Find where the given text appears and provide that cell's center as (X, Y) coordinate. 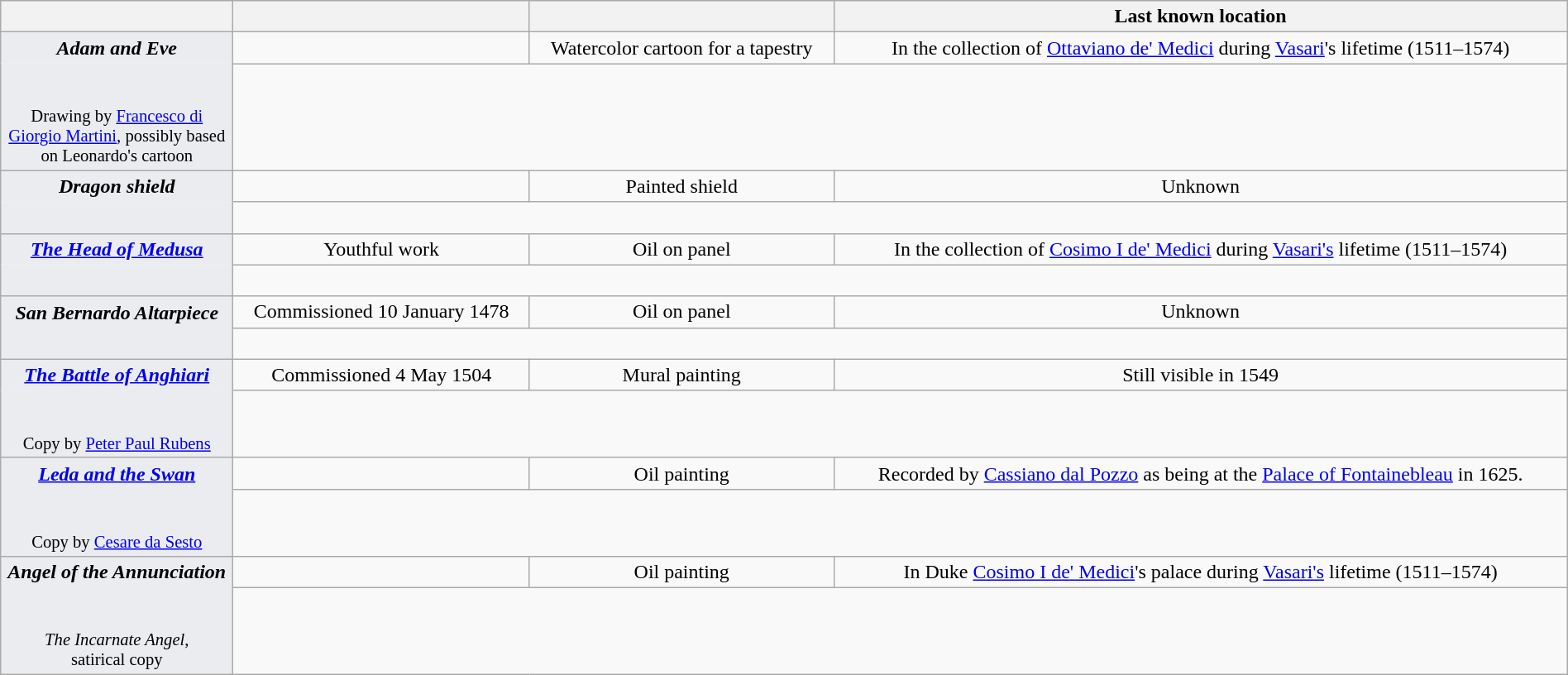
The Battle of Anghiari (117, 375)
In Duke Cosimo I de' Medici's palace during Vasari's lifetime (1511–1574) (1201, 572)
Copy by Cesare da Sesto (117, 523)
Youthful work (382, 249)
In the collection of Ottaviano de' Medici during Vasari's lifetime (1511–1574) (1201, 48)
Watercolor cartoon for a tapestry (681, 48)
Mural painting (681, 375)
Drawing by Francesco di Giorgio Martini, possibly based on Leonardo's cartoon (117, 117)
Commissioned 10 January 1478 (382, 312)
Copy by Peter Paul Rubens (117, 424)
Angel of the Annunciation (117, 572)
Last known location (1201, 17)
Commissioned 4 May 1504 (382, 375)
Dragon shield (117, 186)
The Incarnate Angel,satirical copy (117, 630)
San Bernardo Altarpiece (117, 312)
Recorded by Cassiano dal Pozzo as being at the Palace of Fontainebleau in 1625. (1201, 473)
In the collection of Cosimo I de' Medici during Vasari's lifetime (1511–1574) (1201, 249)
The Head of Medusa (117, 249)
Painted shield (681, 186)
Still visible in 1549 (1201, 375)
Adam and Eve (117, 48)
Leda and the Swan (117, 473)
